Find where the given text appears and provide that cell's center as (X, Y) coordinate. 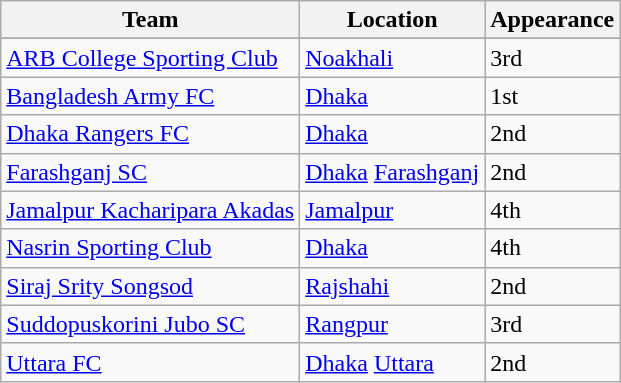
Dhaka Farashganj (392, 172)
Jamalpur (392, 210)
Jamalpur Kacharipara Akadas (150, 210)
Dhaka Uttara (392, 362)
Farashganj SC (150, 172)
Team (150, 20)
ARB College Sporting Club (150, 58)
Appearance (552, 20)
Bangladesh Army FC (150, 96)
Suddopuskorini Jubo SC (150, 324)
Noakhali (392, 58)
Dhaka Rangers FC (150, 134)
Rangpur (392, 324)
Siraj Srity Songsod (150, 286)
Nasrin Sporting Club (150, 248)
Rajshahi (392, 286)
Uttara FC (150, 362)
1st (552, 96)
Location (392, 20)
